Return [x, y] of the center of cell containing provided text 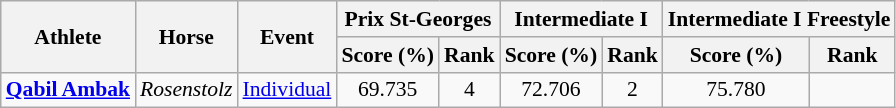
75.780 [736, 90]
72.706 [552, 90]
Athlete [68, 36]
Intermediate I Freestyle [780, 19]
4 [470, 90]
Qabil Ambak [68, 90]
Horse [186, 36]
2 [632, 90]
Individual [288, 90]
Event [288, 36]
Intermediate I [582, 19]
69.735 [388, 90]
Prix St-Georges [418, 19]
Rosenstolz [186, 90]
